Locate the cell with the specified text and output its (x, y) center coordinate. 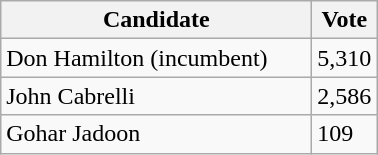
Candidate (156, 20)
Vote (344, 20)
Don Hamilton (incumbent) (156, 58)
109 (344, 134)
2,586 (344, 96)
Gohar Jadoon (156, 134)
5,310 (344, 58)
John Cabrelli (156, 96)
